Scan for the cell matching the given text and deliver its (x, y) coordinate at center. 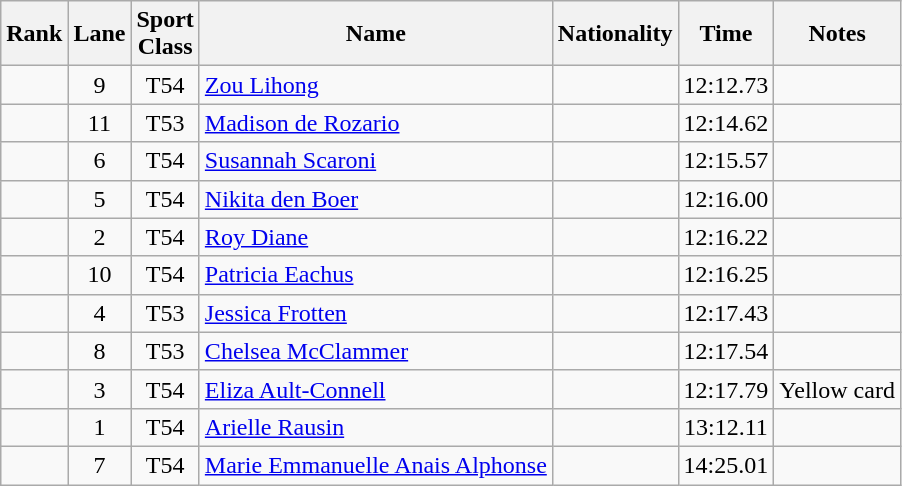
12:17.79 (726, 389)
12:16.25 (726, 275)
Rank (34, 34)
Time (726, 34)
12:16.00 (726, 199)
Marie Emmanuelle Anais Alphonse (376, 465)
12:17.43 (726, 313)
Patricia Eachus (376, 275)
Susannah Scaroni (376, 161)
12:14.62 (726, 123)
Zou Lihong (376, 85)
9 (100, 85)
Madison de Rozario (376, 123)
Chelsea McClammer (376, 351)
3 (100, 389)
13:12.11 (726, 427)
11 (100, 123)
Nikita den Boer (376, 199)
10 (100, 275)
12:12.73 (726, 85)
Notes (838, 34)
12:17.54 (726, 351)
Name (376, 34)
2 (100, 237)
Lane (100, 34)
Eliza Ault-Connell (376, 389)
Nationality (615, 34)
Arielle Rausin (376, 427)
14:25.01 (726, 465)
5 (100, 199)
1 (100, 427)
Roy Diane (376, 237)
12:16.22 (726, 237)
Jessica Frotten (376, 313)
4 (100, 313)
Yellow card (838, 389)
12:15.57 (726, 161)
SportClass (165, 34)
7 (100, 465)
6 (100, 161)
8 (100, 351)
